Detect which cell encompasses the target text, then output its [X, Y] center coordinate. 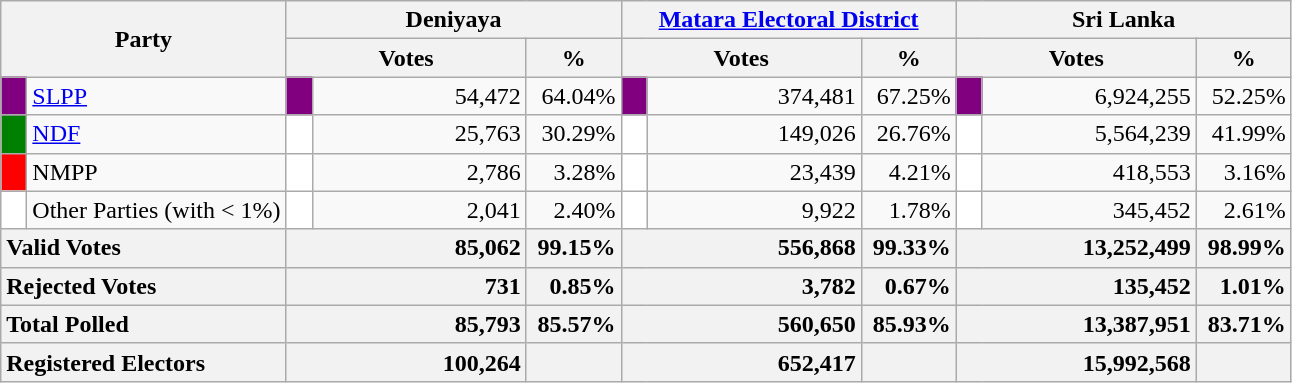
54,472 [419, 96]
374,481 [754, 96]
1.78% [908, 210]
149,026 [754, 134]
52.25% [1244, 96]
NDF [156, 134]
30.29% [574, 134]
0.85% [574, 286]
345,452 [1089, 210]
13,387,951 [1076, 324]
85.57% [574, 324]
SLPP [156, 96]
5,564,239 [1089, 134]
15,992,568 [1076, 362]
85.93% [908, 324]
418,553 [1089, 172]
Party [144, 39]
85,793 [406, 324]
3.28% [574, 172]
Other Parties (with < 1%) [156, 210]
560,650 [741, 324]
Sri Lanka [1124, 20]
1.01% [1244, 286]
41.99% [1244, 134]
25,763 [419, 134]
99.33% [908, 248]
Rejected Votes [144, 286]
85,062 [406, 248]
Total Polled [144, 324]
26.76% [908, 134]
9,922 [754, 210]
13,252,499 [1076, 248]
2,786 [419, 172]
2,041 [419, 210]
2.40% [574, 210]
731 [406, 286]
135,452 [1076, 286]
NMPP [156, 172]
652,417 [741, 362]
98.99% [1244, 248]
3,782 [741, 286]
4.21% [908, 172]
Valid Votes [144, 248]
83.71% [1244, 324]
23,439 [754, 172]
3.16% [1244, 172]
67.25% [908, 96]
Registered Electors [144, 362]
2.61% [1244, 210]
556,868 [741, 248]
0.67% [908, 286]
99.15% [574, 248]
64.04% [574, 96]
Matara Electoral District [788, 20]
6,924,255 [1089, 96]
100,264 [406, 362]
Deniyaya [454, 20]
